Search for the cell housing the specified text and yield its (x, y) center coordinate. 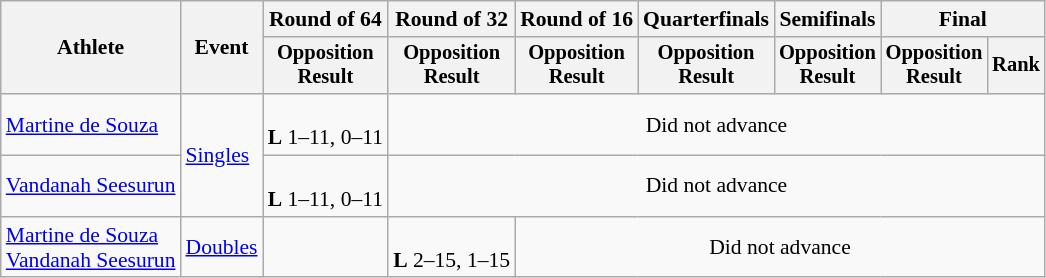
Vandanah Seesurun (91, 186)
Athlete (91, 48)
Event (222, 48)
Final (963, 19)
L 2–15, 1–15 (452, 248)
Rank (1016, 66)
Singles (222, 155)
Round of 64 (326, 19)
Quarterfinals (706, 19)
Doubles (222, 248)
Round of 16 (576, 19)
Martine de SouzaVandanah Seesurun (91, 248)
Semifinals (828, 19)
Martine de Souza (91, 124)
Round of 32 (452, 19)
